Capture the cell that displays the provided text and extract its (x, y) central coordinate. 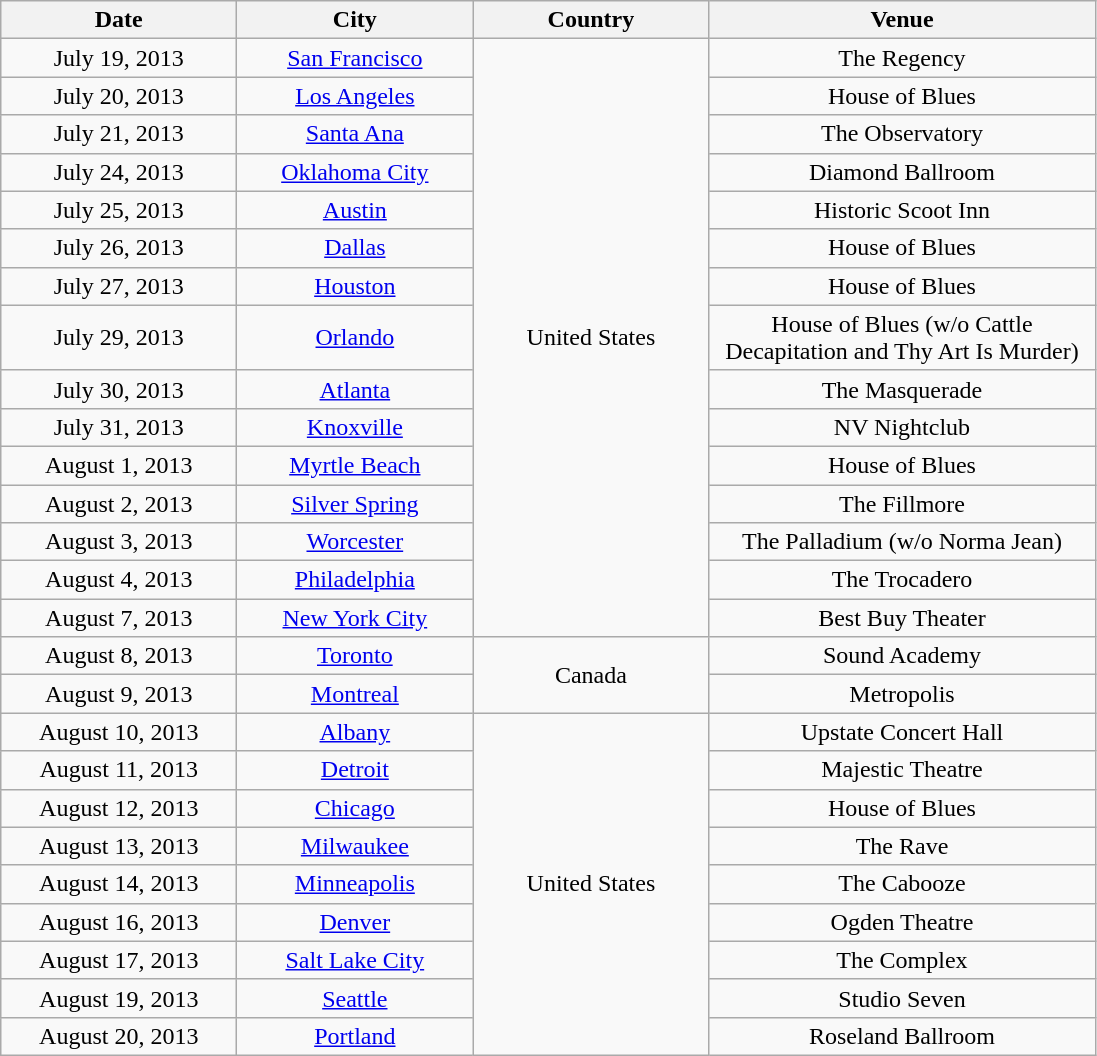
Metropolis (902, 694)
Date (119, 20)
Santa Ana (355, 134)
Houston (355, 286)
Ogden Theatre (902, 922)
August 3, 2013 (119, 542)
July 31, 2013 (119, 427)
Portland (355, 1036)
House of Blues (w/o Cattle Decapitation and Thy Art Is Murder) (902, 338)
City (355, 20)
July 21, 2013 (119, 134)
Venue (902, 20)
The Complex (902, 960)
Historic Scoot Inn (902, 210)
August 20, 2013 (119, 1036)
August 12, 2013 (119, 808)
July 27, 2013 (119, 286)
Oklahoma City (355, 172)
July 19, 2013 (119, 58)
August 10, 2013 (119, 732)
Detroit (355, 770)
Milwaukee (355, 846)
Country (591, 20)
August 2, 2013 (119, 503)
August 8, 2013 (119, 656)
August 11, 2013 (119, 770)
Atlanta (355, 389)
Silver Spring (355, 503)
August 19, 2013 (119, 998)
Salt Lake City (355, 960)
New York City (355, 618)
Seattle (355, 998)
July 29, 2013 (119, 338)
Dallas (355, 248)
Knoxville (355, 427)
August 4, 2013 (119, 580)
July 26, 2013 (119, 248)
Philadelphia (355, 580)
The Masquerade (902, 389)
Diamond Ballroom (902, 172)
The Fillmore (902, 503)
August 13, 2013 (119, 846)
Los Angeles (355, 96)
NV Nightclub (902, 427)
July 24, 2013 (119, 172)
August 9, 2013 (119, 694)
Worcester (355, 542)
August 1, 2013 (119, 465)
Minneapolis (355, 884)
July 30, 2013 (119, 389)
The Cabooze (902, 884)
Majestic Theatre (902, 770)
Austin (355, 210)
July 25, 2013 (119, 210)
July 20, 2013 (119, 96)
Studio Seven (902, 998)
The Trocadero (902, 580)
Orlando (355, 338)
The Regency (902, 58)
August 14, 2013 (119, 884)
Best Buy Theater (902, 618)
Montreal (355, 694)
August 16, 2013 (119, 922)
Upstate Concert Hall (902, 732)
Sound Academy (902, 656)
Chicago (355, 808)
Roseland Ballroom (902, 1036)
Denver (355, 922)
Albany (355, 732)
The Observatory (902, 134)
The Palladium (w/o Norma Jean) (902, 542)
Canada (591, 675)
San Francisco (355, 58)
Myrtle Beach (355, 465)
August 7, 2013 (119, 618)
The Rave (902, 846)
August 17, 2013 (119, 960)
Toronto (355, 656)
